From the cell containing the given text, extract its center point as [x, y] coordinate. 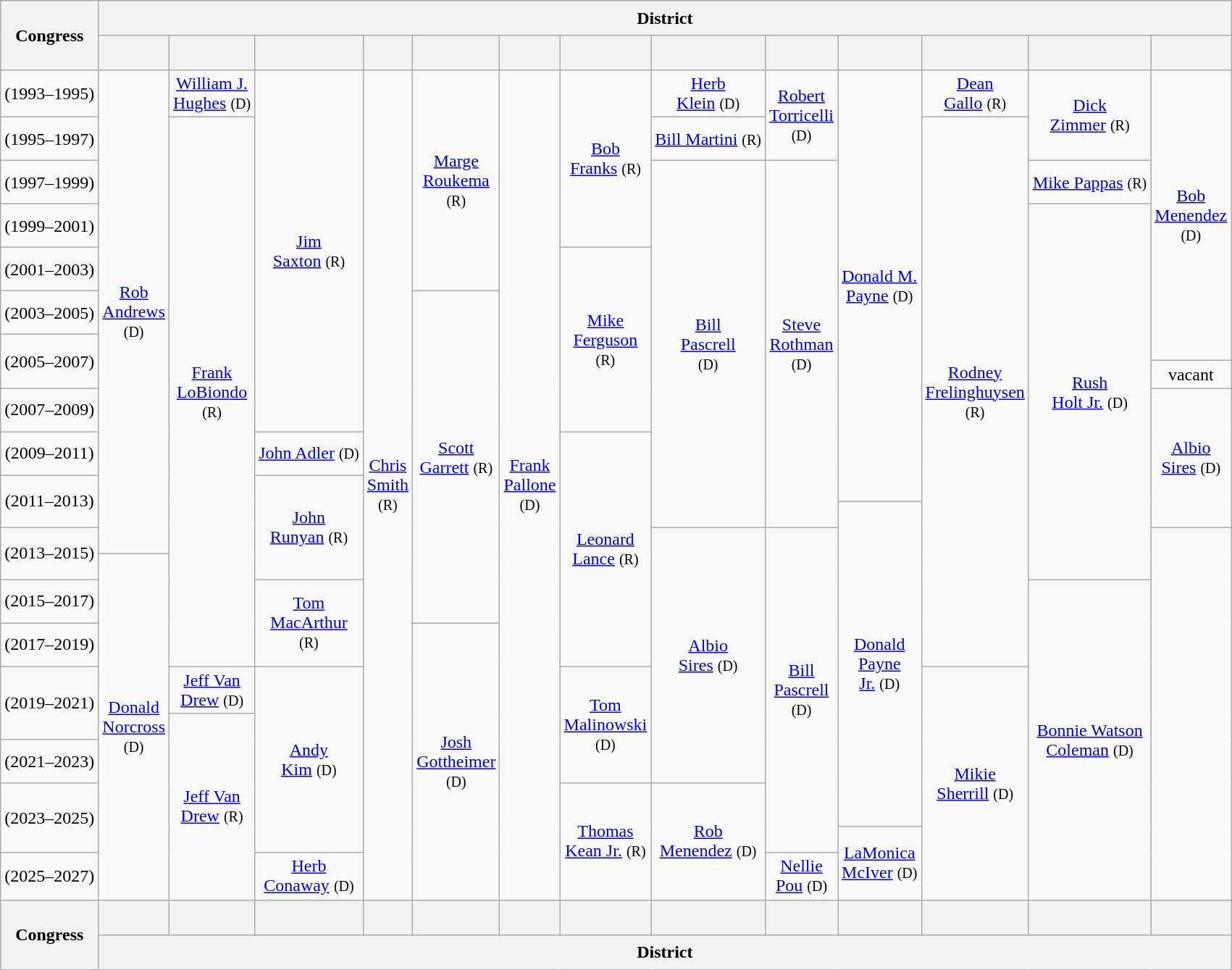
(2021–2023) [49, 761]
(2009–2011) [49, 453]
(2017–2019) [49, 645]
MargeRoukema(R) [456, 181]
Bill Martini (R) [708, 139]
Jeff VanDrew (R) [212, 807]
(2011–2013) [49, 501]
HerbConaway (D) [309, 877]
(2015–2017) [49, 601]
BobMenendez(D) [1191, 216]
MikieSherrill (D) [975, 783]
Donald M.Payne (D) [879, 285]
HerbKlein (D) [708, 94]
FrankLoBiondo(R) [212, 392]
vacant [1191, 375]
TomMalinow­ski(D) [605, 724]
(2001–2003) [49, 269]
RobMenendez (D) [708, 842]
DeanGallo (R) [975, 94]
RushHolt Jr. (D) [1089, 392]
NelliePou (D) [802, 877]
RodneyFreling­huysen(R) [975, 392]
Bonnie WatsonColeman (D) [1089, 740]
TomMacArthur(R) [309, 623]
DickZimmer (R) [1089, 116]
DonaldNorcross(D) [134, 727]
MikeFerguson(R) [605, 340]
John Adler (D) [309, 453]
(2013–2015) [49, 553]
(2003–2005) [49, 313]
JoshGottheimer(D) [456, 761]
AndyKim (D) [309, 759]
RobertTorricelli(D) [802, 116]
(2005–2007) [49, 361]
LeonardLance (R) [605, 549]
(1993–1995) [49, 94]
ScottGarrett (R) [456, 457]
(2025–2027) [49, 877]
(1995–1997) [49, 139]
(2007–2009) [49, 410]
Mike Pappas (R) [1089, 183]
William J.Hughes (D) [212, 94]
LaMonicaMcIver (D) [879, 864]
DonaldPayneJr. (D) [879, 664]
FrankPallone(D) [530, 485]
(2019–2021) [49, 703]
(2023–2025) [49, 818]
BobFranks (R) [605, 159]
ThomasKean Jr. (R) [605, 842]
JohnRunyan (R) [309, 527]
ChrisSmith(R) [387, 485]
JimSaxton (R) [309, 251]
(1997–1999) [49, 183]
(1999–2001) [49, 226]
SteveRothman(D) [802, 344]
Jeff VanDrew (D) [212, 690]
RobAndrews(D) [134, 312]
